Determine the [X, Y] coordinate at the center of the cell enclosing the given text.  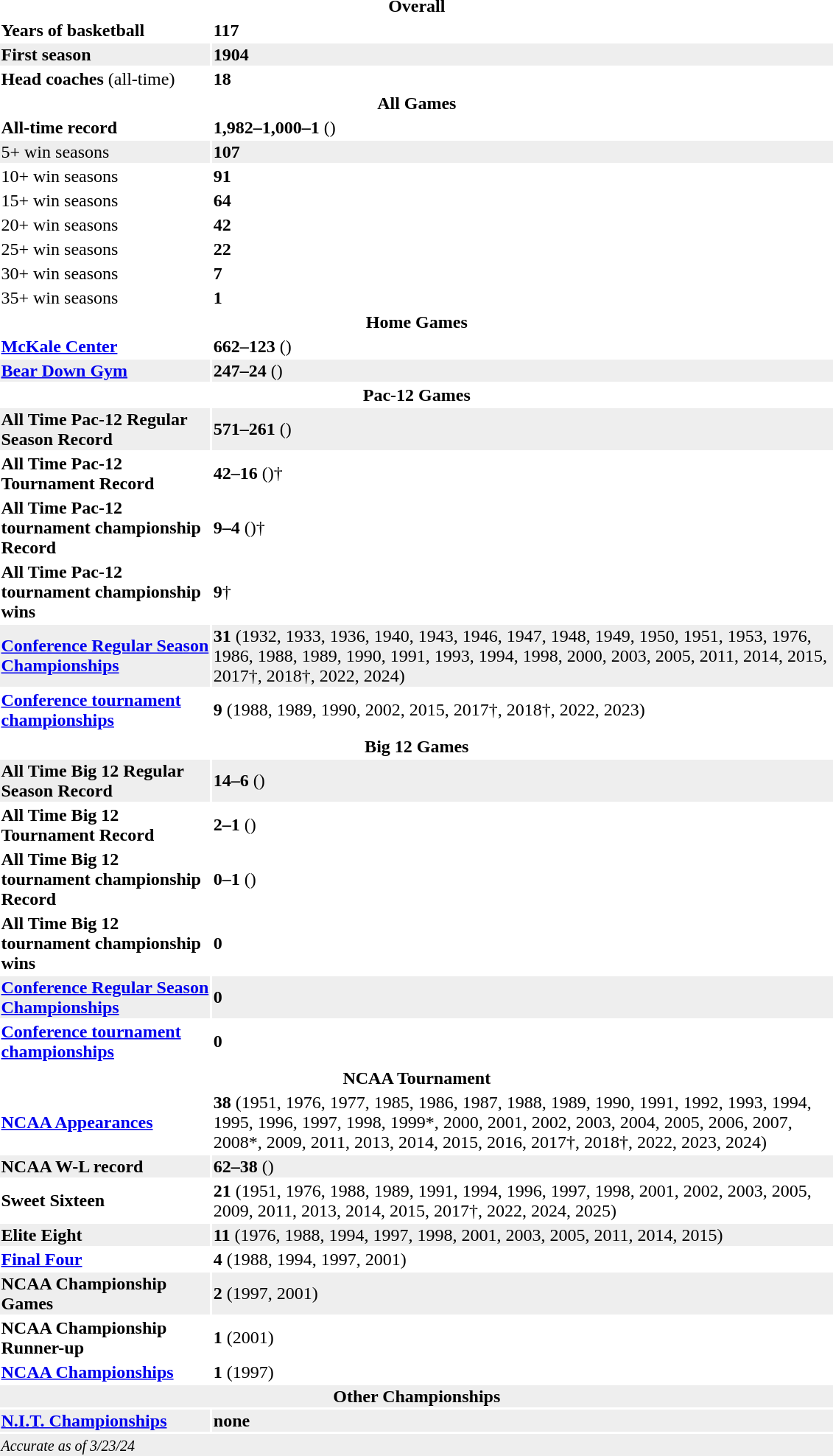
11 (1976, 1988, 1994, 1997, 1998, 2001, 2003, 2005, 2011, 2014, 2015) [523, 1235]
662–123 () [523, 346]
NCAA Appearances [105, 1122]
First season [105, 55]
247–24 () [523, 371]
42–16 ()† [523, 473]
All Time Pac-12 tournament championship Record [105, 528]
All-time record [105, 127]
Head coaches (all-time) [105, 79]
22 [523, 249]
9–4 ()† [523, 528]
107 [523, 152]
NCAA Championship Runner-up [105, 1338]
35+ win seasons [105, 298]
Sweet Sixteen [105, 1201]
McKale Center [105, 346]
All Time Big 12 tournament championship Record [105, 879]
64 [523, 200]
All Time Big 12 Regular Season Record [105, 781]
1904 [523, 55]
NCAA W-L record [105, 1166]
Years of basketball [105, 30]
62–38 () [523, 1166]
18 [523, 79]
none [523, 1421]
2 (1997, 2001) [523, 1294]
20+ win seasons [105, 225]
All Time Pac-12 Regular Season Record [105, 429]
All Time Pac-12 tournament championship wins [105, 592]
21 (1951, 1976, 1988, 1989, 1991, 1994, 1996, 1997, 1998, 2001, 2002, 2003, 2005, 2009, 2011, 2013, 2014, 2015, 2017†, 2022, 2024, 2025) [523, 1201]
1 (1997) [523, 1372]
5+ win seasons [105, 152]
571–261 () [523, 429]
2–1 () [523, 825]
All Time Big 12 Tournament Record [105, 825]
9† [523, 592]
0–1 () [523, 879]
Bear Down Gym [105, 371]
Final Four [105, 1259]
9 (1988, 1989, 1990, 2002, 2015, 2017†, 2018†, 2022, 2023) [523, 710]
14–6 () [523, 781]
7 [523, 273]
1,982–1,000–1 () [523, 127]
25+ win seasons [105, 249]
117 [523, 30]
10+ win seasons [105, 176]
91 [523, 176]
Elite Eight [105, 1235]
NCAA Championship Games [105, 1294]
42 [523, 225]
N.I.T. Championships [105, 1421]
All Time Pac-12 Tournament Record [105, 473]
1 (2001) [523, 1338]
15+ win seasons [105, 200]
4 (1988, 1994, 1997, 2001) [523, 1259]
30+ win seasons [105, 273]
1 [523, 298]
NCAA Championships [105, 1372]
All Time Big 12 tournament championship wins [105, 943]
